From the cell containing the given text, extract its center point as (X, Y) coordinate. 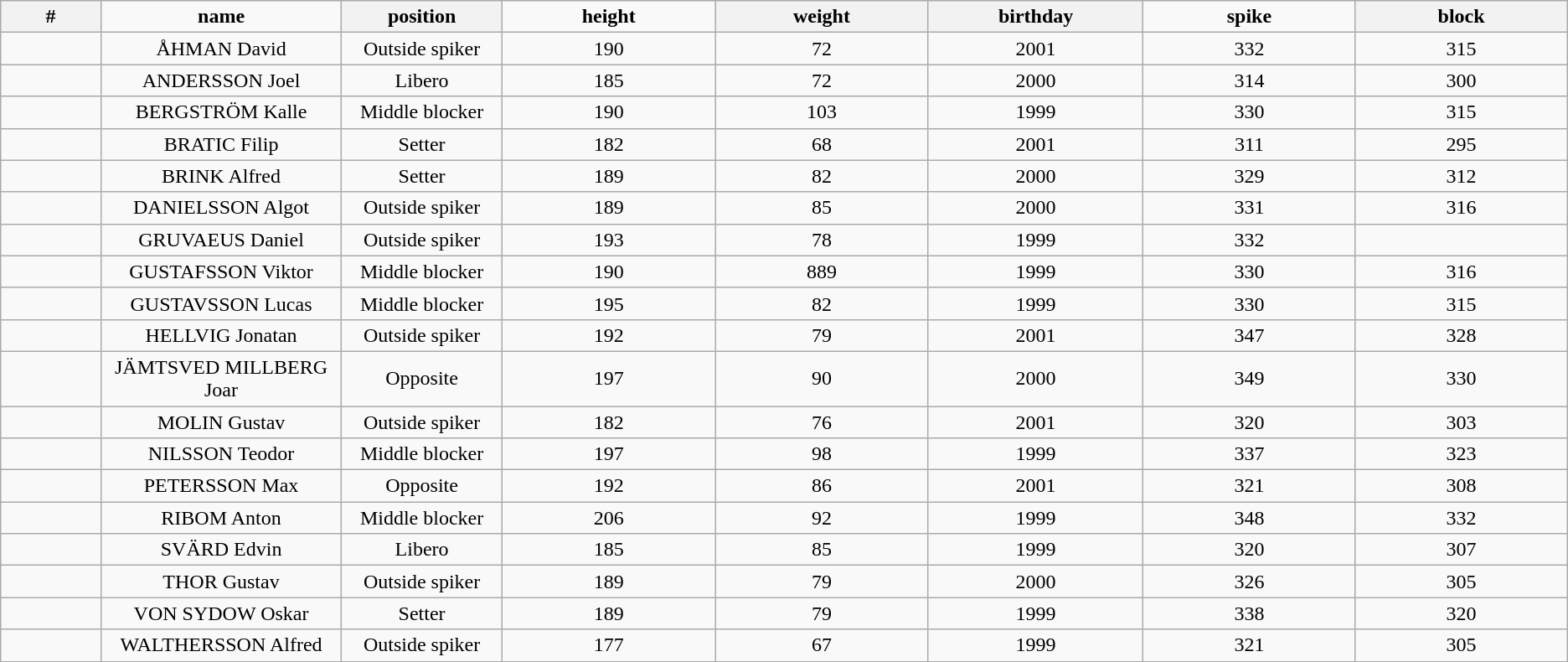
86 (823, 486)
326 (1250, 582)
348 (1250, 518)
height (609, 17)
103 (823, 112)
BERGSTRÖM Kalle (221, 112)
HELLVIG Jonatan (221, 335)
308 (1461, 486)
329 (1250, 176)
323 (1461, 454)
347 (1250, 335)
889 (823, 272)
WALTHERSSON Alfred (221, 645)
RIBOM Anton (221, 518)
BRATIC Filip (221, 144)
78 (823, 240)
68 (823, 144)
birthday (1035, 17)
GRUVAEUS Daniel (221, 240)
VON SYDOW Oskar (221, 613)
98 (823, 454)
name (221, 17)
block (1461, 17)
206 (609, 518)
338 (1250, 613)
295 (1461, 144)
weight (823, 17)
76 (823, 422)
92 (823, 518)
PETERSSON Max (221, 486)
DANIELSSON Algot (221, 208)
ÅHMAN David (221, 49)
ANDERSSON Joel (221, 80)
NILSSON Teodor (221, 454)
328 (1461, 335)
307 (1461, 550)
GUSTAVSSON Lucas (221, 303)
JÄMTSVED MILLBERG Joar (221, 379)
MOLIN Gustav (221, 422)
314 (1250, 80)
303 (1461, 422)
SVÄRD Edvin (221, 550)
193 (609, 240)
# (51, 17)
THOR Gustav (221, 582)
90 (823, 379)
BRINK Alfred (221, 176)
337 (1250, 454)
177 (609, 645)
67 (823, 645)
312 (1461, 176)
311 (1250, 144)
349 (1250, 379)
GUSTAFSSON Viktor (221, 272)
195 (609, 303)
spike (1250, 17)
331 (1250, 208)
position (422, 17)
300 (1461, 80)
